Search for the cell housing the specified text and yield its [x, y] center coordinate. 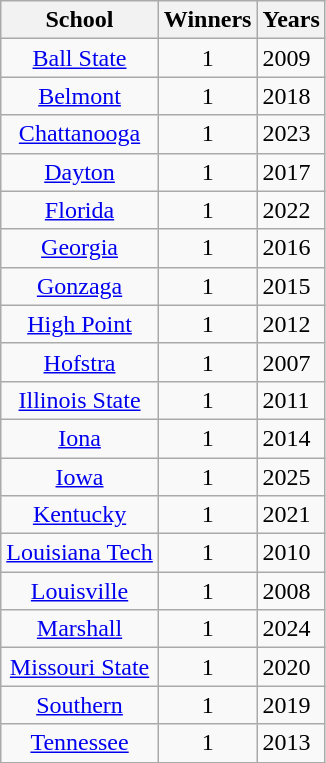
2024 [291, 629]
Years [291, 20]
2022 [291, 210]
School [80, 20]
Winners [208, 20]
Southern [80, 705]
2007 [291, 362]
Hofstra [80, 362]
2011 [291, 400]
2010 [291, 553]
Illinois State [80, 400]
Belmont [80, 96]
Ball State [80, 58]
2017 [291, 172]
2023 [291, 134]
2009 [291, 58]
2019 [291, 705]
2018 [291, 96]
2014 [291, 438]
Gonzaga [80, 286]
Iona [80, 438]
2021 [291, 515]
2020 [291, 667]
Kentucky [80, 515]
Dayton [80, 172]
Iowa [80, 477]
2025 [291, 477]
2016 [291, 248]
Tennessee [80, 743]
2015 [291, 286]
Chattanooga [80, 134]
Marshall [80, 629]
Louisville [80, 591]
Louisiana Tech [80, 553]
2008 [291, 591]
Florida [80, 210]
High Point [80, 324]
Missouri State [80, 667]
2013 [291, 743]
Georgia [80, 248]
2012 [291, 324]
